For the text-containing cell, return its midpoint in [x, y] coordinate format. 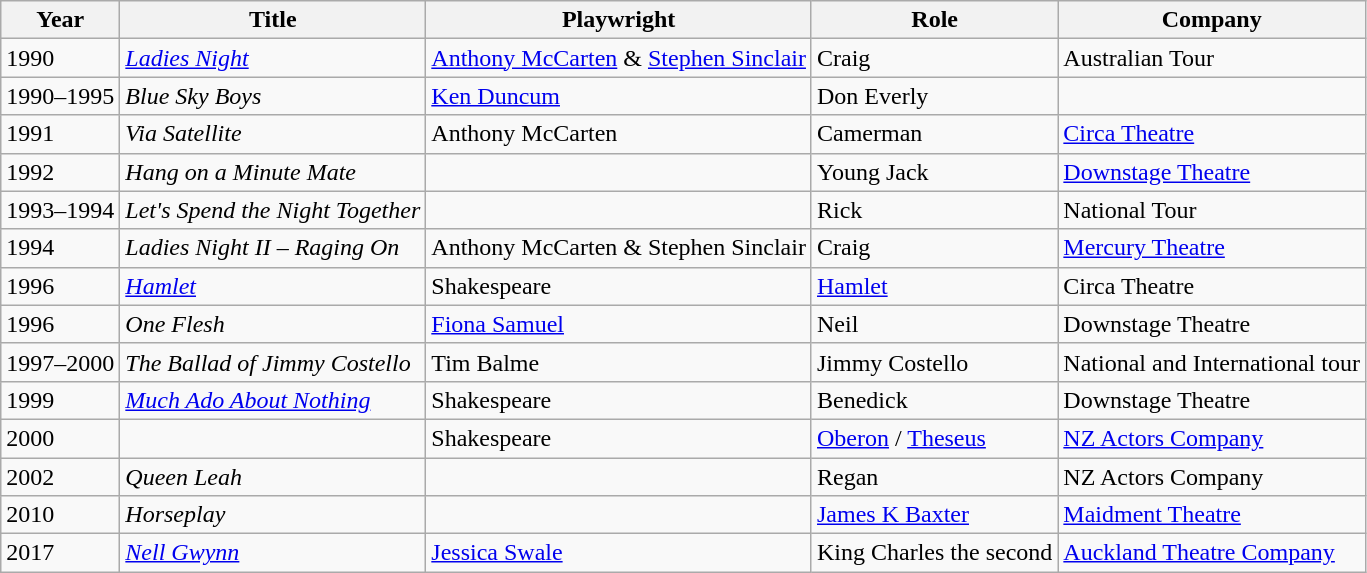
1993–1994 [60, 210]
Don Everly [934, 96]
Title [273, 20]
Role [934, 20]
Company [1212, 20]
Horseplay [273, 515]
Ken Duncum [619, 96]
1997–2000 [60, 362]
1994 [60, 248]
Let's Spend the Night Together [273, 210]
Australian Tour [1212, 58]
Nell Gwynn [273, 553]
1991 [60, 134]
King Charles the second [934, 553]
Mercury Theatre [1212, 248]
2000 [60, 438]
Young Jack [934, 172]
Playwright [619, 20]
2002 [60, 477]
Hang on a Minute Mate [273, 172]
Regan [934, 477]
Maidment Theatre [1212, 515]
2017 [60, 553]
Camerman [934, 134]
Tim Balme [619, 362]
Ladies Night II – Raging On [273, 248]
Neil [934, 324]
Blue Sky Boys [273, 96]
Via Satellite [273, 134]
1999 [60, 400]
Queen Leah [273, 477]
The Ballad of Jimmy Costello [273, 362]
1990 [60, 58]
Anthony McCarten [619, 134]
Jessica Swale [619, 553]
Oberon / Theseus [934, 438]
One Flesh [273, 324]
Much Ado About Nothing [273, 400]
Benedick [934, 400]
Ladies Night [273, 58]
Jimmy Costello [934, 362]
1990–1995 [60, 96]
Fiona Samuel [619, 324]
1992 [60, 172]
2010 [60, 515]
Year [60, 20]
National Tour [1212, 210]
Auckland Theatre Company [1212, 553]
Rick [934, 210]
James K Baxter [934, 515]
National and International tour [1212, 362]
